Detect which cell encompasses the target text, then output its [x, y] center coordinate. 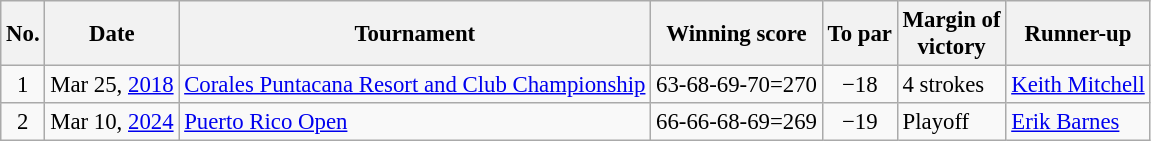
Keith Mitchell [1078, 85]
Date [112, 34]
Corales Puntacana Resort and Club Championship [415, 85]
Mar 10, 2024 [112, 122]
−19 [860, 122]
Winning score [737, 34]
To par [860, 34]
63-68-69-70=270 [737, 85]
Mar 25, 2018 [112, 85]
Runner-up [1078, 34]
Puerto Rico Open [415, 122]
66-66-68-69=269 [737, 122]
Margin ofvictory [952, 34]
No. [23, 34]
1 [23, 85]
Playoff [952, 122]
4 strokes [952, 85]
Erik Barnes [1078, 122]
−18 [860, 85]
2 [23, 122]
Tournament [415, 34]
